Detect which cell encompasses the target text, then output its [X, Y] center coordinate. 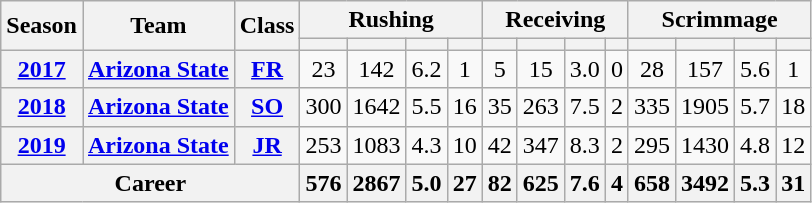
4.3 [426, 145]
2867 [376, 183]
5.6 [756, 69]
5.0 [426, 183]
8.3 [584, 145]
5.5 [426, 107]
1642 [376, 107]
347 [540, 145]
658 [652, 183]
SO [267, 107]
42 [500, 145]
15 [540, 69]
2019 [42, 145]
Receiving [555, 20]
28 [652, 69]
3.0 [584, 69]
16 [464, 107]
Team [158, 26]
Class [267, 26]
5 [500, 69]
263 [540, 107]
31 [794, 183]
Career [150, 183]
335 [652, 107]
142 [376, 69]
10 [464, 145]
1083 [376, 145]
2017 [42, 69]
253 [324, 145]
7.5 [584, 107]
6.2 [426, 69]
2018 [42, 107]
Season [42, 26]
23 [324, 69]
625 [540, 183]
1430 [706, 145]
82 [500, 183]
3492 [706, 183]
FR [267, 69]
295 [652, 145]
27 [464, 183]
JR [267, 145]
35 [500, 107]
0 [616, 69]
Scrimmage [719, 20]
300 [324, 107]
4 [616, 183]
5.3 [756, 183]
18 [794, 107]
4.8 [756, 145]
5.7 [756, 107]
Rushing [391, 20]
12 [794, 145]
576 [324, 183]
1905 [706, 107]
157 [706, 69]
7.6 [584, 183]
